Locate the cell with the specified text and output its [x, y] center coordinate. 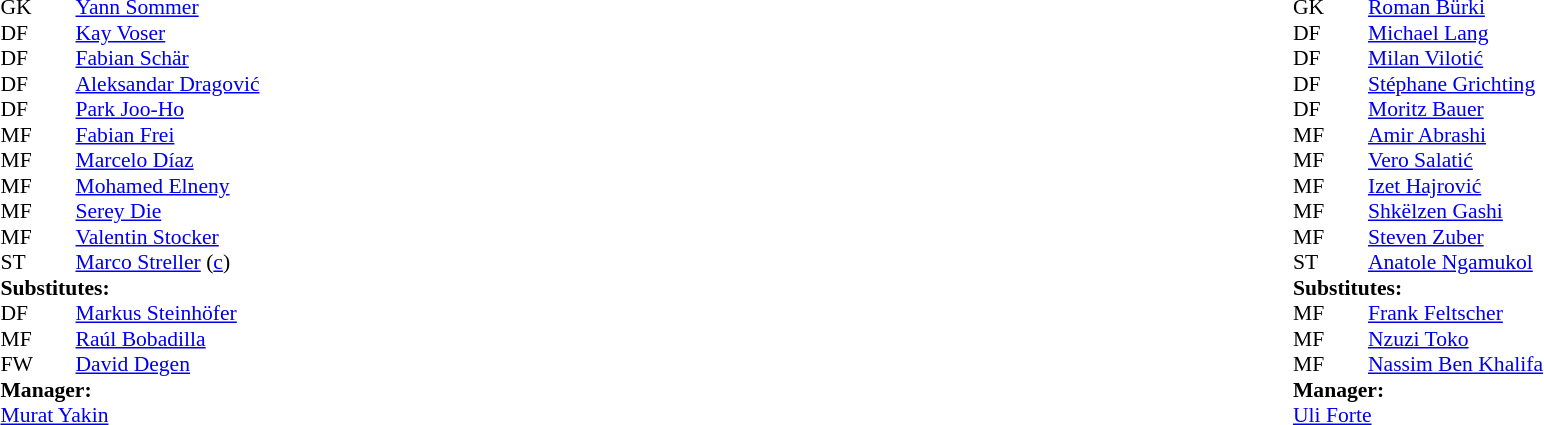
Markus Steinhöfer [168, 313]
Moritz Bauer [1456, 109]
Serey Die [168, 211]
Fabian Frei [168, 135]
Kay Voser [168, 33]
Shkëlzen Gashi [1456, 211]
FW [19, 365]
Amir Abrashi [1456, 135]
Nassim Ben Khalifa [1456, 365]
Anatole Ngamukol [1456, 263]
Raúl Bobadilla [168, 339]
David Degen [168, 365]
Fabian Schär [168, 59]
Stéphane Grichting [1456, 84]
Marcelo Díaz [168, 161]
Izet Hajrović [1456, 186]
Vero Salatić [1456, 161]
Milan Vilotić [1456, 59]
Park Joo-Ho [168, 109]
Valentin Stocker [168, 237]
Nzuzi Toko [1456, 339]
Aleksandar Dragović [168, 84]
Mohamed Elneny [168, 186]
Steven Zuber [1456, 237]
Marco Streller (c) [168, 263]
Frank Feltscher [1456, 313]
Michael Lang [1456, 33]
